Find where the given text appears and provide that cell's center as [X, Y] coordinate. 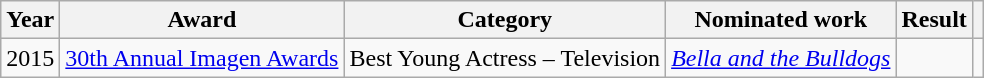
Bella and the Bulldogs [781, 58]
30th Annual Imagen Awards [202, 58]
Result [934, 20]
Nominated work [781, 20]
Best Young Actress – Television [505, 58]
Category [505, 20]
Year [30, 20]
Award [202, 20]
2015 [30, 58]
